Search for the cell housing the specified text and yield its [x, y] center coordinate. 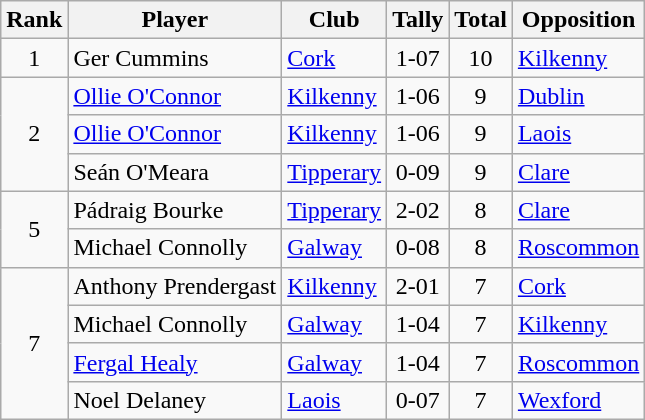
Noel Delaney [175, 400]
1 [34, 58]
Seán O'Meara [175, 172]
Fergal Healy [175, 362]
Total [481, 20]
Ger Cummins [175, 58]
Player [175, 20]
2 [34, 134]
1-07 [418, 58]
Tally [418, 20]
Anthony Prendergast [175, 286]
Pádraig Bourke [175, 210]
0-07 [418, 400]
Rank [34, 20]
5 [34, 229]
0-08 [418, 248]
2-01 [418, 286]
Wexford [578, 400]
0-09 [418, 172]
2-02 [418, 210]
Dublin [578, 96]
Opposition [578, 20]
Club [334, 20]
10 [481, 58]
